Scan for the cell matching the given text and deliver its [x, y] coordinate at center. 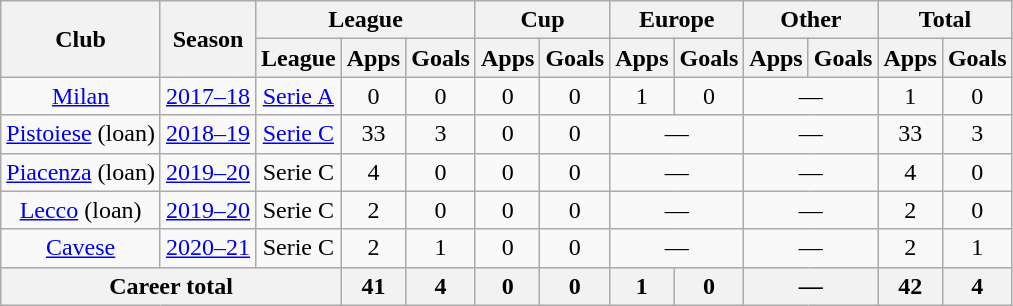
Pistoiese (loan) [81, 134]
Serie A [299, 96]
Cavese [81, 248]
Club [81, 39]
Other [811, 20]
Cup [542, 20]
41 [373, 286]
Piacenza (loan) [81, 172]
2017–18 [208, 96]
Season [208, 39]
Milan [81, 96]
Total [945, 20]
Career total [171, 286]
2018–19 [208, 134]
Europe [677, 20]
Lecco (loan) [81, 210]
2020–21 [208, 248]
42 [910, 286]
